Identify which cell holds the provided text, then report its [X, Y] central coordinate. 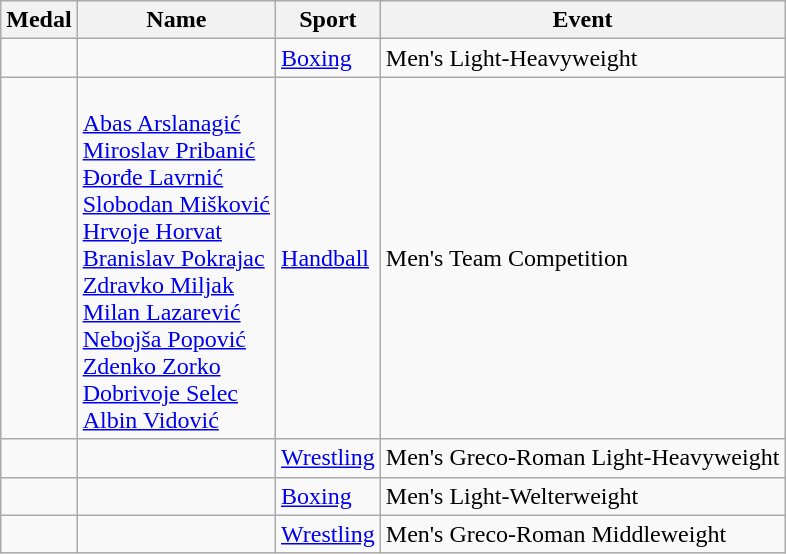
Men's Light-Welterweight [582, 496]
Men's Light-Heavyweight [582, 58]
Men's Greco-Roman Light-Heavyweight [582, 458]
Sport [328, 20]
Men's Greco-Roman Middleweight [582, 534]
Name [176, 20]
Event [582, 20]
Men's Team Competition [582, 258]
Handball [328, 258]
Medal [39, 20]
